Search for the cell housing the specified text and yield its [x, y] center coordinate. 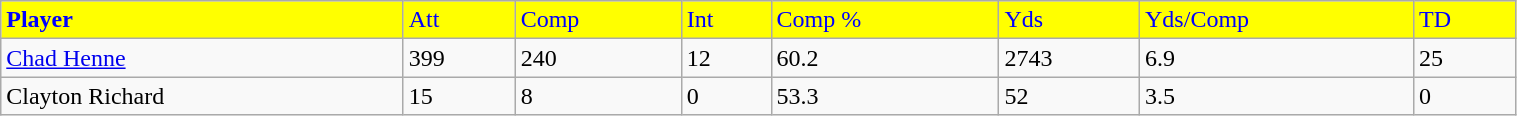
Clayton Richard [202, 96]
12 [726, 58]
25 [1464, 58]
6.9 [1277, 58]
Yds [1070, 20]
Yds/Comp [1277, 20]
52 [1070, 96]
15 [459, 96]
3.5 [1277, 96]
60.2 [885, 58]
8 [598, 96]
Comp [598, 20]
Chad Henne [202, 58]
Att [459, 20]
2743 [1070, 58]
TD [1464, 20]
Player [202, 20]
53.3 [885, 96]
Comp % [885, 20]
Int [726, 20]
240 [598, 58]
399 [459, 58]
